From the cell containing the given text, extract its center point as [X, Y] coordinate. 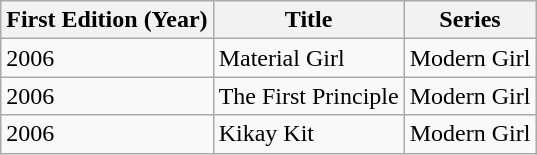
The First Principle [308, 96]
Title [308, 20]
Kikay Kit [308, 134]
Series [470, 20]
Material Girl [308, 58]
First Edition (Year) [107, 20]
